Detect which cell encompasses the target text, then output its (x, y) center coordinate. 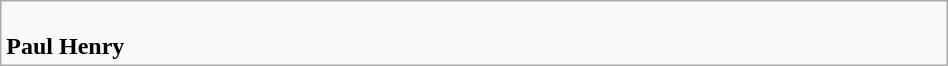
Paul Henry (474, 34)
